Detect which cell encompasses the target text, then output its (x, y) center coordinate. 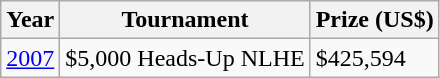
Prize (US$) (374, 20)
$425,594 (374, 58)
2007 (30, 58)
$5,000 Heads-Up NLHE (185, 58)
Tournament (185, 20)
Year (30, 20)
